Detect which cell encompasses the target text, then output its [X, Y] center coordinate. 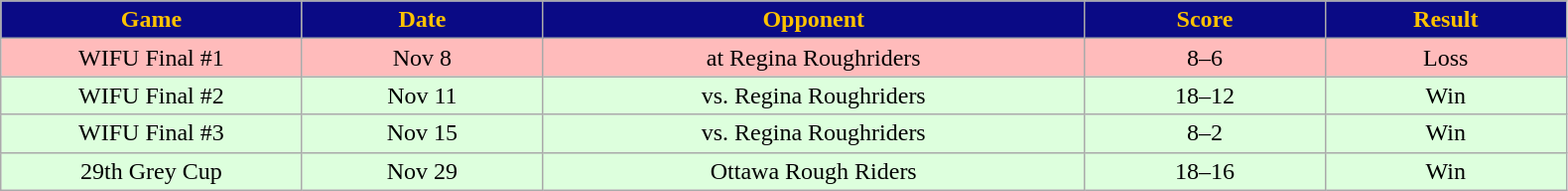
18–16 [1205, 171]
18–12 [1205, 95]
8–2 [1205, 133]
8–6 [1205, 58]
29th Grey Cup [151, 171]
WIFU Final #3 [151, 133]
Nov 29 [423, 171]
WIFU Final #1 [151, 58]
Loss [1445, 58]
Game [151, 20]
WIFU Final #2 [151, 95]
Nov 11 [423, 95]
Date [423, 20]
Nov 15 [423, 133]
Ottawa Rough Riders [814, 171]
Score [1205, 20]
Result [1445, 20]
at Regina Roughriders [814, 58]
Opponent [814, 20]
Nov 8 [423, 58]
